From the cell containing the given text, extract its center point as [x, y] coordinate. 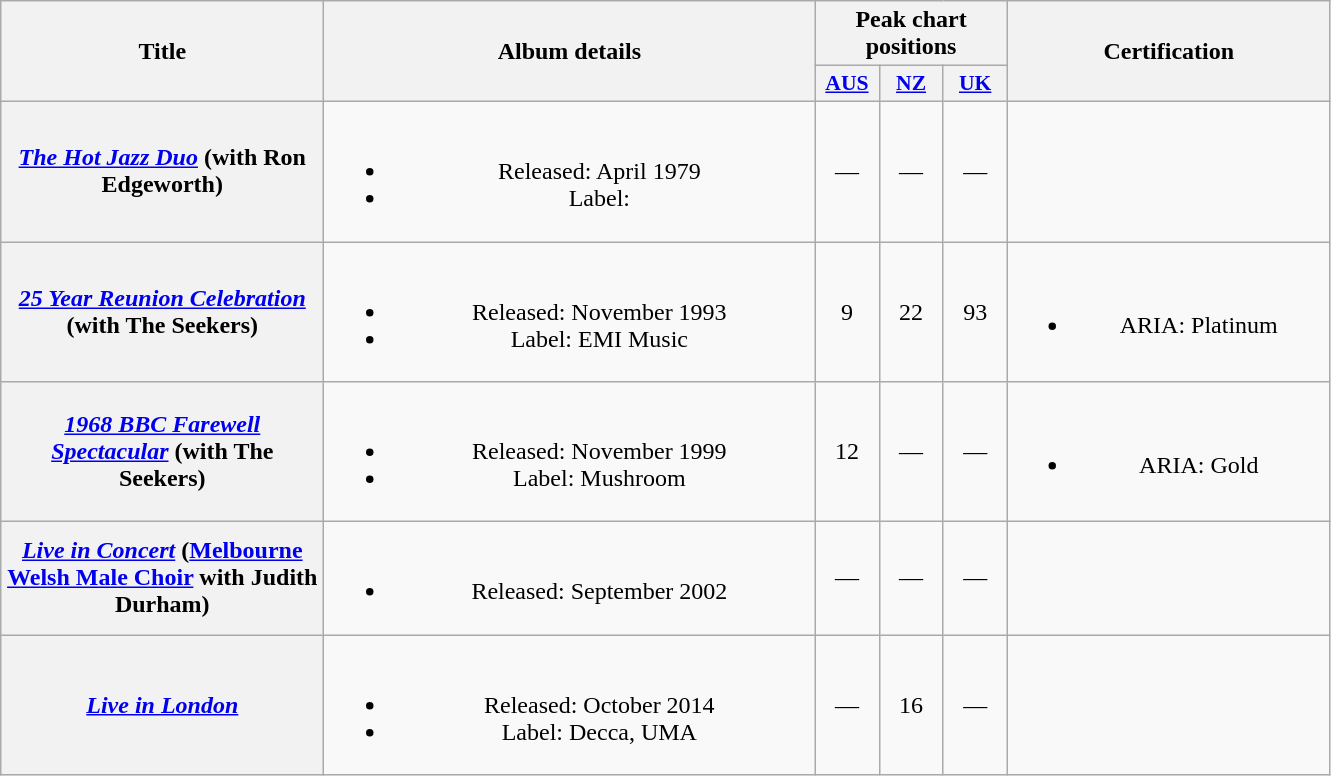
Released: April 1979Label: [570, 171]
Live in Concert (Melbourne Welsh Male Choir with Judith Durham) [162, 578]
Released: November 1999Label: Mushroom [570, 452]
Released: November 1993Label: EMI Music [570, 312]
93 [975, 312]
22 [911, 312]
AUS [847, 84]
UK [975, 84]
16 [911, 705]
1968 BBC Farewell Spectacular (with The Seekers) [162, 452]
Released: October 2014Label: Decca, UMA [570, 705]
12 [847, 452]
NZ [911, 84]
Live in London [162, 705]
25 Year Reunion Celebration (with The Seekers) [162, 312]
Certification [1168, 52]
Title [162, 52]
Released: September 2002 [570, 578]
ARIA: Platinum [1168, 312]
The Hot Jazz Duo (with Ron Edgeworth) [162, 171]
Album details [570, 52]
Peak chart positions [911, 34]
ARIA: Gold [1168, 452]
9 [847, 312]
